Determine the (x, y) coordinate at the center of the cell enclosing the given text.  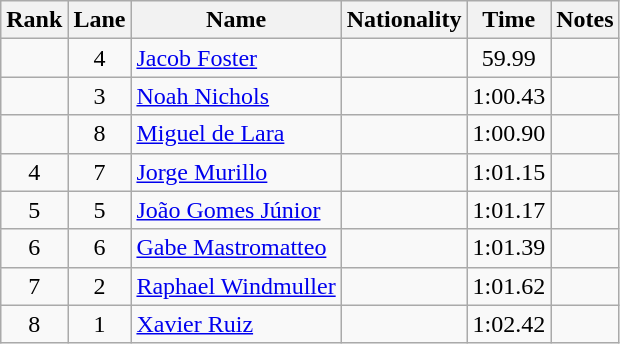
Name (236, 20)
Miguel de Lara (236, 134)
1:01.39 (509, 248)
Raphael Windmuller (236, 286)
Nationality (404, 20)
1:01.62 (509, 286)
Xavier Ruiz (236, 324)
59.99 (509, 58)
1:00.90 (509, 134)
1:00.43 (509, 96)
1:01.15 (509, 172)
1:02.42 (509, 324)
3 (100, 96)
2 (100, 286)
Rank (34, 20)
Notes (585, 20)
1:01.17 (509, 210)
João Gomes Júnior (236, 210)
Lane (100, 20)
Noah Nichols (236, 96)
Jorge Murillo (236, 172)
Jacob Foster (236, 58)
Gabe Mastromatteo (236, 248)
1 (100, 324)
Time (509, 20)
